Return [X, Y] of the center of cell containing provided text 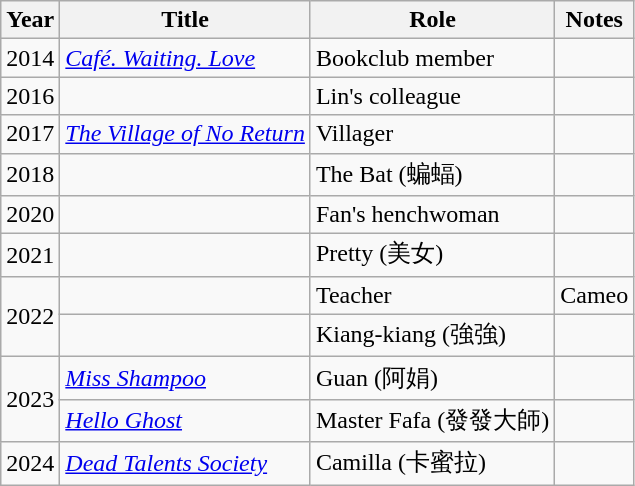
Dead Talents Society [186, 464]
Camilla (卡蜜拉) [432, 464]
Year [30, 20]
2018 [30, 174]
Role [432, 20]
2016 [30, 96]
Café. Waiting. Love [186, 58]
Kiang-kiang (強強) [432, 336]
Bookclub member [432, 58]
Master Fafa (發發大師) [432, 420]
Miss Shampoo [186, 378]
Cameo [594, 295]
2024 [30, 464]
Fan's henchwoman [432, 215]
2017 [30, 134]
The Village of No Return [186, 134]
Title [186, 20]
2021 [30, 256]
Villager [432, 134]
Notes [594, 20]
Lin's colleague [432, 96]
2022 [30, 316]
2023 [30, 400]
Pretty (美女) [432, 256]
Hello Ghost [186, 420]
2014 [30, 58]
2020 [30, 215]
Teacher [432, 295]
Guan (阿娟) [432, 378]
The Bat (蝙蝠) [432, 174]
